Return (X, Y) of the center of cell containing provided text 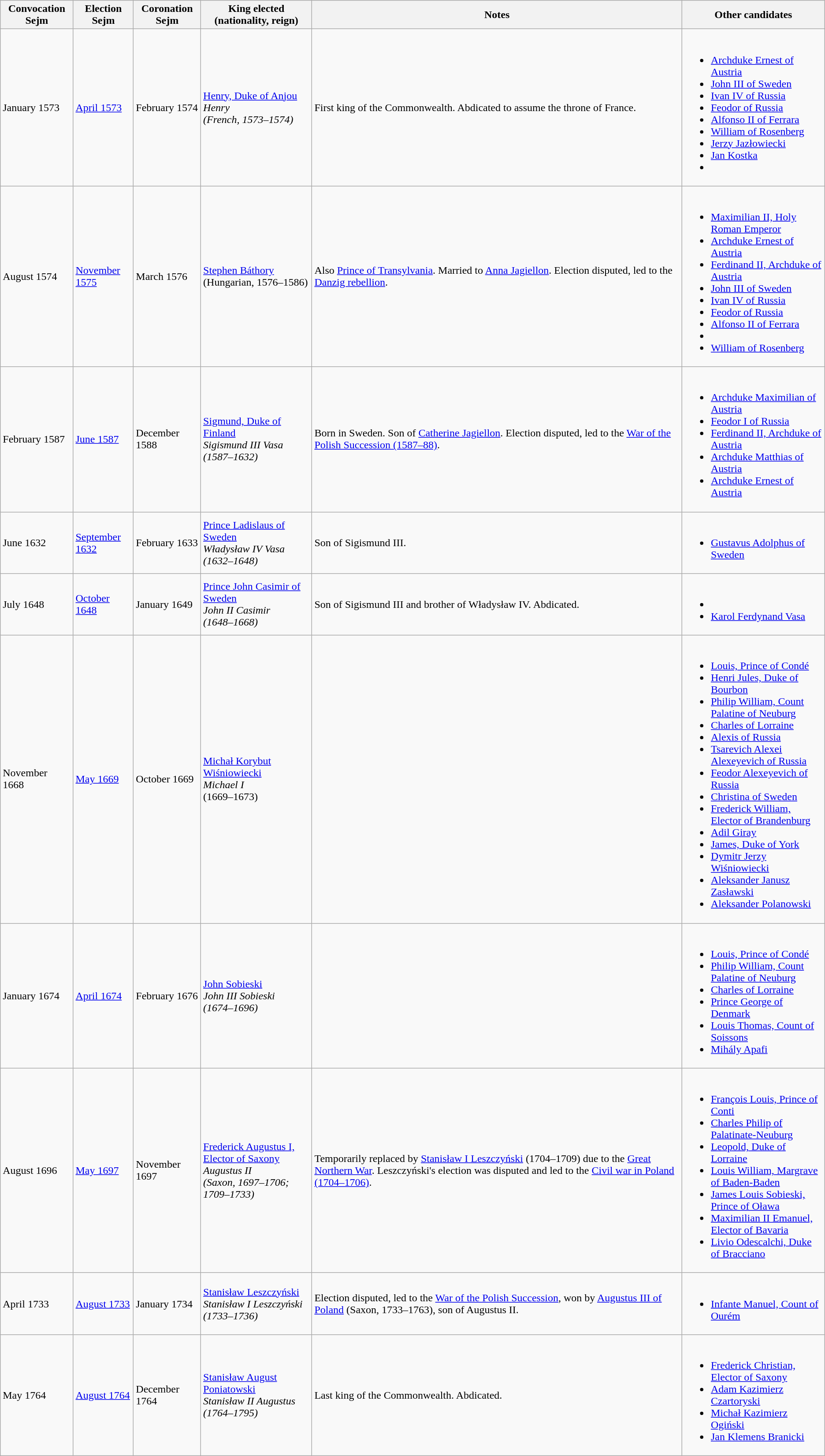
Karol Ferdynand Vasa (753, 604)
November 1575 (103, 276)
February 1587 (37, 439)
Infante Manuel, Count of Ourém (753, 1303)
December 1764 (167, 1395)
Election disputed, led to the War of the Polish Succession, won by Augustus III of Poland (Saxon, 1733–1763), son of Augustus II. (497, 1303)
Henry, Duke of AnjouHenry(French, 1573–1574) (256, 108)
January 1573 (37, 108)
Frederick Christian, Elector of SaxonyAdam Kazimierz CzartoryskiMichał Kazimierz OgińskiJan Klemens Branicki (753, 1395)
Stanisław August PoniatowskiStanisław II Augustus(1764–1795) (256, 1395)
Frederick Augustus I, Elector of SaxonyAugustus II(Saxon, 1697–1706; 1709–1733) (256, 1170)
October 1648 (103, 604)
John SobieskiJohn III Sobieski(1674–1696) (256, 995)
Stanisław LeszczyńskiStanisław I Leszczyński(1733–1736) (256, 1303)
May 1764 (37, 1395)
September 1632 (103, 543)
Archduke Ernest of AustriaJohn III of SwedenIvan IV of RussiaFeodor of RussiaAlfonso II of FerraraWilliam of RosenbergJerzy JazłowieckiJan Kostka (753, 108)
February 1676 (167, 995)
Also Prince of Transylvania. Married to Anna Jagiellon. Election disputed, led to the Danzig rebellion. (497, 276)
January 1674 (37, 995)
Michał Korybut WiśniowieckiMichael I(1669–1673) (256, 779)
Prince Ladislaus of SwedenWładysław IV Vasa(1632–1648) (256, 543)
May 1697 (103, 1170)
November 1697 (167, 1170)
Notes (497, 15)
May 1669 (103, 779)
February 1633 (167, 543)
August 1574 (37, 276)
Born in Sweden. Son of Catherine Jagiellon. Election disputed, led to the War of the Polish Succession (1587–88). (497, 439)
King elected(nationality, reign) (256, 15)
July 1648 (37, 604)
Stephen Báthory(Hungarian, 1576–1586) (256, 276)
Son of Sigismund III. (497, 543)
April 1733 (37, 1303)
Sigmund, Duke of FinlandSigismund III Vasa(1587–1632) (256, 439)
April 1674 (103, 995)
June 1587 (103, 439)
January 1649 (167, 604)
June 1632 (37, 543)
December 1588 (167, 439)
Prince John Casimir of SwedenJohn II Casimir(1648–1668) (256, 604)
August 1696 (37, 1170)
Archduke Maximilian of AustriaFeodor I of RussiaFerdinand II, Archduke of AustriaArchduke Matthias of AustriaArchduke Ernest of Austria (753, 439)
February 1574 (167, 108)
Election Sejm (103, 15)
August 1764 (103, 1395)
November 1668 (37, 779)
Louis, Prince of CondéPhilip William, Count Palatine of NeuburgCharles of LorrainePrince George of DenmarkLouis Thomas, Count of SoissonsMihály Apafi (753, 995)
March 1576 (167, 276)
Son of Sigismund III and brother of Władysław IV. Abdicated. (497, 604)
First king of the Commonwealth. Abdicated to assume the throne of France. (497, 108)
October 1669 (167, 779)
April 1573 (103, 108)
August 1733 (103, 1303)
Last king of the Commonwealth. Abdicated. (497, 1395)
Convocation Sejm (37, 15)
Gustavus Adolphus of Sweden (753, 543)
Coronation Sejm (167, 15)
Other candidates (753, 15)
January 1734 (167, 1303)
